From the cell containing the given text, extract its center point as [X, Y] coordinate. 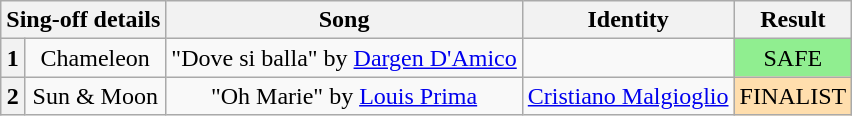
"Dove si balla" by Dargen D'Amico [344, 58]
Sing-off details [84, 20]
1 [13, 58]
Sun & Moon [96, 96]
FINALIST [793, 96]
Song [344, 20]
2 [13, 96]
Identity [628, 20]
Result [793, 20]
"Oh Marie" by Louis Prima [344, 96]
Chameleon [96, 58]
SAFE [793, 58]
Cristiano Malgioglio [628, 96]
